Capture the cell that displays the provided text and extract its [x, y] central coordinate. 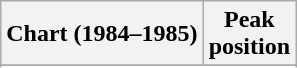
Peakposition [249, 34]
Chart (1984–1985) [102, 34]
